Return (x, y) of the center of cell containing provided text 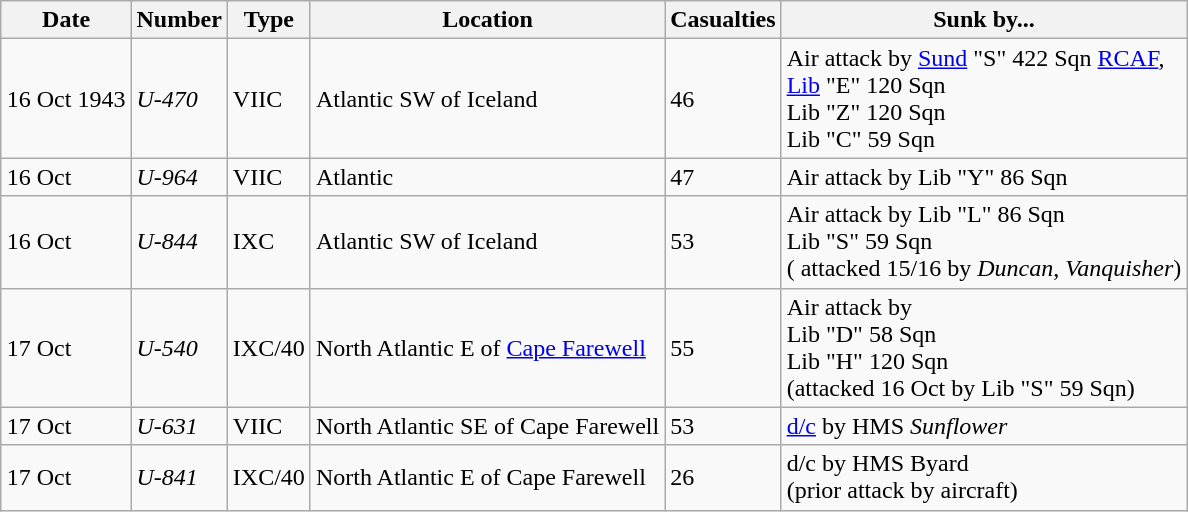
26 (723, 478)
d/c by HMS Byard (prior attack by aircraft) (984, 478)
Air attack by Lib "Y" 86 Sqn (984, 177)
U-470 (179, 98)
47 (723, 177)
Air attack by Lib "D" 58 Sqn Lib "H" 120 Sqn(attacked 16 Oct by Lib "S" 59 Sqn) (984, 348)
d/c by HMS Sunflower (984, 426)
55 (723, 348)
Type (268, 20)
IXC (268, 242)
Air attack by Sund "S" 422 Sqn RCAF, Lib "E" 120 Sqn Lib "Z" 120 Sqn Lib "C" 59 Sqn (984, 98)
46 (723, 98)
U-844 (179, 242)
Date (66, 20)
Air attack by Lib "L" 86 Sqn Lib "S" 59 Sqn ( attacked 15/16 by Duncan, Vanquisher) (984, 242)
U-631 (179, 426)
U-540 (179, 348)
16 Oct 1943 (66, 98)
U-964 (179, 177)
Number (179, 20)
Atlantic (487, 177)
Casualties (723, 20)
Location (487, 20)
North Atlantic SE of Cape Farewell (487, 426)
U-841 (179, 478)
Sunk by... (984, 20)
